Provide the [X, Y] coordinate of the cell's center where the given text is located.  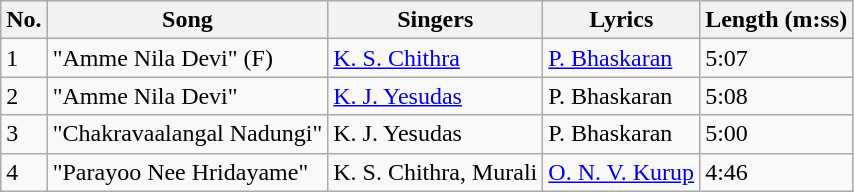
"Chakravaalangal Nadungi" [188, 134]
2 [24, 96]
3 [24, 134]
Length (m:ss) [776, 20]
Song [188, 20]
"Parayoo Nee Hridayame" [188, 172]
Singers [436, 20]
No. [24, 20]
"Amme Nila Devi" (F) [188, 58]
K. S. Chithra, Murali [436, 172]
1 [24, 58]
5:07 [776, 58]
"Amme Nila Devi" [188, 96]
4 [24, 172]
4:46 [776, 172]
5:08 [776, 96]
Lyrics [622, 20]
O. N. V. Kurup [622, 172]
K. S. Chithra [436, 58]
5:00 [776, 134]
